Pinpoint the cell where the given text exists, returning its (X, Y) midpoint coordinate. 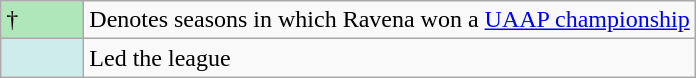
Denotes seasons in which Ravena won a UAAP championship (390, 20)
Led the league (390, 58)
† (42, 20)
